Locate the cell with the specified text and output its (x, y) center coordinate. 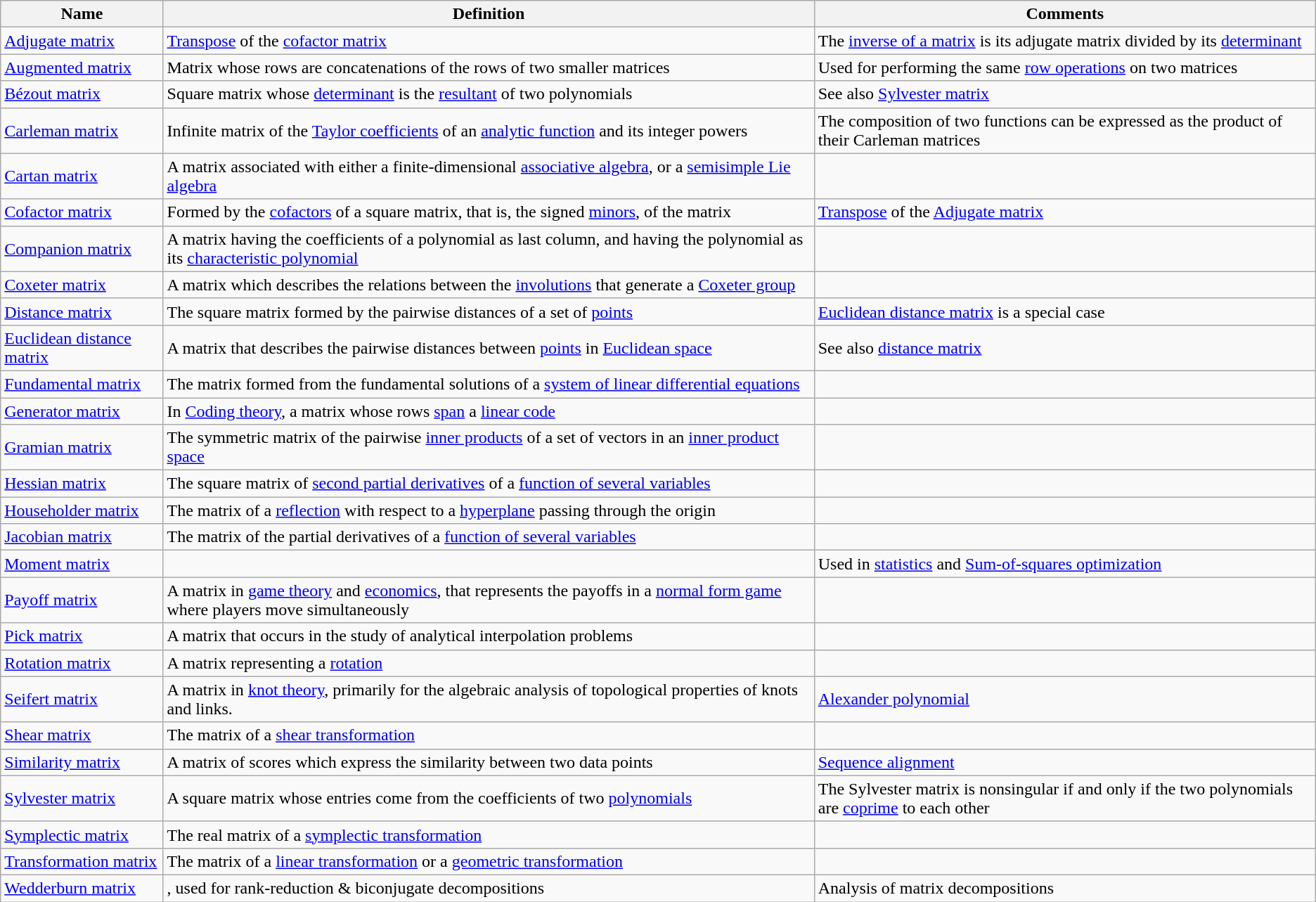
Jacobian matrix (82, 537)
A square matrix whose entries come from the coefficients of two polynomials (489, 799)
The matrix of a shear transformation (489, 735)
Gramian matrix (82, 447)
Hessian matrix (82, 484)
A matrix in game theory and economics, that represents the payoffs in a normal form game where players move simultaneously (489, 600)
A matrix which describes the relations between the involutions that generate a Coxeter group (489, 285)
The matrix of the partial derivatives of a function of several variables (489, 537)
A matrix in knot theory, primarily for the algebraic analysis of topological properties of knots and links. (489, 699)
Cofactor matrix (82, 212)
In Coding theory, a matrix whose rows span a linear code (489, 411)
Euclidean distance matrix (82, 347)
Transpose of the Adjugate matrix (1064, 212)
The square matrix of second partial derivatives of a function of several variables (489, 484)
A matrix that describes the pairwise distances between points in Euclidean space (489, 347)
A matrix associated with either a finite-dimensional associative algebra, or a semisimple Lie algebra (489, 176)
Seifert matrix (82, 699)
Square matrix whose determinant is the resultant of two polynomials (489, 94)
Symplectic matrix (82, 835)
Shear matrix (82, 735)
The matrix of a linear transformation or a geometric transformation (489, 861)
Coxeter matrix (82, 285)
Distance matrix (82, 311)
Analysis of matrix decompositions (1064, 888)
Fundamental matrix (82, 384)
Adjugate matrix (82, 41)
Matrix whose rows are concatenations of the rows of two smaller matrices (489, 67)
A matrix having the coefficients of a polynomial as last column, and having the polynomial as its characteristic polynomial (489, 249)
The composition of two functions can be expressed as the product of their Carleman matrices (1064, 131)
A matrix of scores which express the similarity between two data points (489, 762)
Transpose of the cofactor matrix (489, 41)
Wedderburn matrix (82, 888)
Augmented matrix (82, 67)
Comments (1064, 14)
, used for rank-reduction & biconjugate decompositions (489, 888)
Payoff matrix (82, 600)
The Sylvester matrix is nonsingular if and only if the two polynomials are coprime to each other (1064, 799)
Carleman matrix (82, 131)
Companion matrix (82, 249)
Infinite matrix of the Taylor coefficients of an analytic function and its integer powers (489, 131)
Cartan matrix (82, 176)
Generator matrix (82, 411)
Sylvester matrix (82, 799)
The real matrix of a symplectic transformation (489, 835)
A matrix that occurs in the study of analytical interpolation problems (489, 636)
Bézout matrix (82, 94)
The symmetric matrix of the pairwise inner products of a set of vectors in an inner product space (489, 447)
Alexander polynomial (1064, 699)
See also distance matrix (1064, 347)
The matrix formed from the fundamental solutions of a system of linear differential equations (489, 384)
Name (82, 14)
Sequence alignment (1064, 762)
Definition (489, 14)
The matrix of a reflection with respect to a hyperplane passing through the origin (489, 510)
Euclidean distance matrix is a special case (1064, 311)
Transformation matrix (82, 861)
Similarity matrix (82, 762)
Used for performing the same row operations on two matrices (1064, 67)
Used in statistics and Sum-of-squares optimization (1064, 564)
Rotation matrix (82, 663)
The inverse of a matrix is its adjugate matrix divided by its determinant (1064, 41)
Pick matrix (82, 636)
A matrix representing a rotation (489, 663)
Householder matrix (82, 510)
Formed by the cofactors of a square matrix, that is, the signed minors, of the matrix (489, 212)
Moment matrix (82, 564)
See also Sylvester matrix (1064, 94)
The square matrix formed by the pairwise distances of a set of points (489, 311)
